Return [x, y] of the center of cell containing provided text 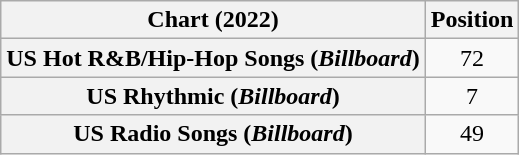
US Radio Songs (Billboard) [213, 134]
US Hot R&B/Hip-Hop Songs (Billboard) [213, 58]
72 [472, 58]
7 [472, 96]
US Rhythmic (Billboard) [213, 96]
49 [472, 134]
Position [472, 20]
Chart (2022) [213, 20]
